Detect which cell encompasses the target text, then output its [x, y] center coordinate. 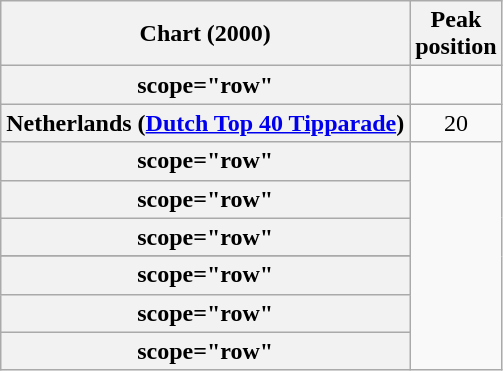
Netherlands (Dutch Top 40 Tipparade) [206, 123]
Peakposition [456, 34]
20 [456, 123]
Chart (2000) [206, 34]
